Capture the cell that displays the provided text and extract its (X, Y) central coordinate. 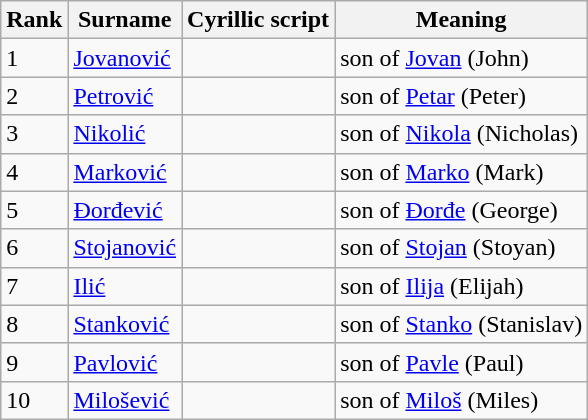
2 (34, 96)
Stojanović (125, 248)
Pavlović (125, 362)
Marković (125, 172)
Meaning (462, 20)
son of Pavle (Paul) (462, 362)
Surname (125, 20)
son of Marko (Mark) (462, 172)
son of Đorđe (George) (462, 210)
Đorđević (125, 210)
Cyrillic script (258, 20)
1 (34, 58)
son of Miloš (Miles) (462, 400)
Ilić (125, 286)
3 (34, 134)
5 (34, 210)
Jovanović (125, 58)
10 (34, 400)
Milošević (125, 400)
son of Petar (Peter) (462, 96)
Nikolić (125, 134)
9 (34, 362)
6 (34, 248)
4 (34, 172)
son of Ilija (Elijah) (462, 286)
son of Nikola (Nicholas) (462, 134)
8 (34, 324)
son of Stojan (Stoyan) (462, 248)
Petrović (125, 96)
Rank (34, 20)
son of Stanko (Stanislav) (462, 324)
son of Jovan (John) (462, 58)
Stanković (125, 324)
7 (34, 286)
